Provide the [x, y] coordinate of the cell's center where the given text is located.  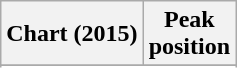
Chart (2015) [72, 34]
Peak position [189, 34]
